Find where the given text appears and provide that cell's center as [x, y] coordinate. 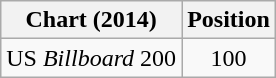
100 [229, 58]
Position [229, 20]
Chart (2014) [92, 20]
US Billboard 200 [92, 58]
